Extract the [X, Y] coordinate from the center of the cell holding the provided text.  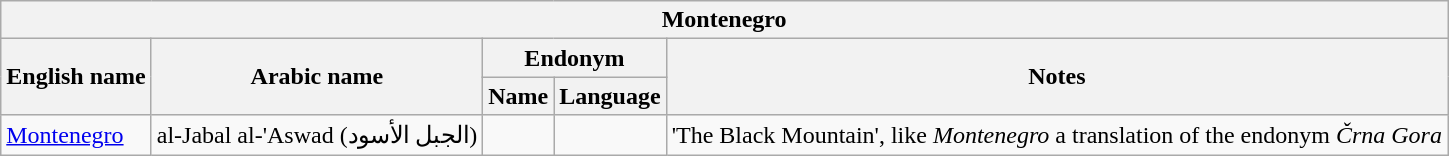
Name [518, 96]
al-Jabal al-'Aswad (الجبل الأسود) [316, 135]
Language [610, 96]
Endonym [574, 58]
Arabic name [316, 77]
'The Black Mountain', like Montenegro a translation of the endonym Črna Gora [1056, 135]
Notes [1056, 77]
English name [76, 77]
